Identify which cell holds the provided text, then report its (x, y) central coordinate. 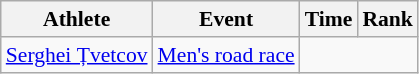
Time (329, 19)
Event (226, 19)
Serghei Țvetcov (77, 55)
Athlete (77, 19)
Men's road race (226, 55)
Rank (388, 19)
